Find where the given text appears and provide that cell's center as [X, Y] coordinate. 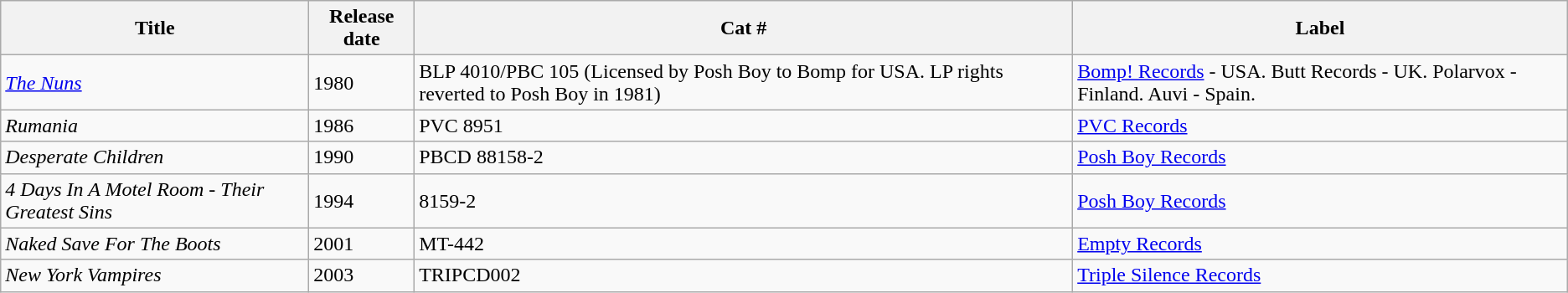
8159-2 [744, 201]
PVC 8951 [744, 126]
Empty Records [1320, 244]
Triple Silence Records [1320, 275]
2001 [362, 244]
PBCD 88158-2 [744, 157]
4 Days In A Motel Room - Their Greatest Sins [155, 201]
The Nuns [155, 82]
Desperate Children [155, 157]
TRIPCD002 [744, 275]
1980 [362, 82]
Bomp! Records - USA. Butt Records - UK. Polarvox - Finland. Auvi - Spain. [1320, 82]
Rumania [155, 126]
Label [1320, 28]
1994 [362, 201]
Release date [362, 28]
1986 [362, 126]
Cat # [744, 28]
1990 [362, 157]
Naked Save For The Boots [155, 244]
MT-442 [744, 244]
PVC Records [1320, 126]
BLP 4010/PBC 105 (Licensed by Posh Boy to Bomp for USA. LP rights reverted to Posh Boy in 1981) [744, 82]
2003 [362, 275]
New York Vampires [155, 275]
Title [155, 28]
